Determine the [x, y] coordinate at the center of the cell enclosing the given text.  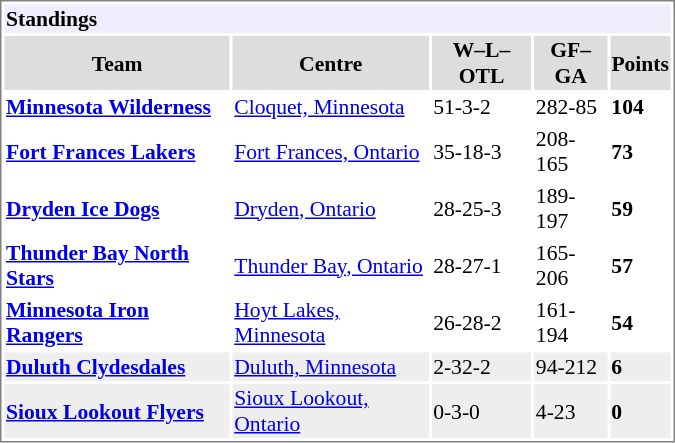
Sioux Lookout, Ontario [331, 411]
26-28-2 [482, 323]
Minnesota Iron Rangers [116, 323]
Thunder Bay, Ontario [331, 265]
Sioux Lookout Flyers [116, 411]
4-23 [570, 411]
Cloquet, Minnesota [331, 107]
73 [640, 151]
Standings [337, 18]
94-212 [570, 366]
0-3-0 [482, 411]
Hoyt Lakes, Minnesota [331, 323]
161-194 [570, 323]
35-18-3 [482, 151]
59 [640, 209]
Dryden, Ontario [331, 209]
Team [116, 63]
208-165 [570, 151]
GF–GA [570, 63]
Duluth, Minnesota [331, 366]
28-27-1 [482, 265]
Minnesota Wilderness [116, 107]
165-206 [570, 265]
57 [640, 265]
189-197 [570, 209]
Dryden Ice Dogs [116, 209]
W–L–OTL [482, 63]
282-85 [570, 107]
2-32-2 [482, 366]
0 [640, 411]
6 [640, 366]
28-25-3 [482, 209]
Centre [331, 63]
51-3-2 [482, 107]
104 [640, 107]
Fort Frances Lakers [116, 151]
54 [640, 323]
Fort Frances, Ontario [331, 151]
Duluth Clydesdales [116, 366]
Thunder Bay North Stars [116, 265]
Points [640, 63]
